Scan for the cell matching the given text and deliver its (x, y) coordinate at center. 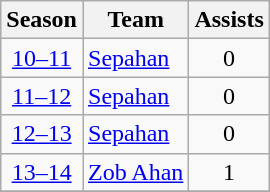
1 (229, 172)
Team (135, 20)
13–14 (42, 172)
Season (42, 20)
10–11 (42, 58)
Assists (229, 20)
11–12 (42, 96)
12–13 (42, 134)
Zob Ahan (135, 172)
